Detect which cell encompasses the target text, then output its (x, y) center coordinate. 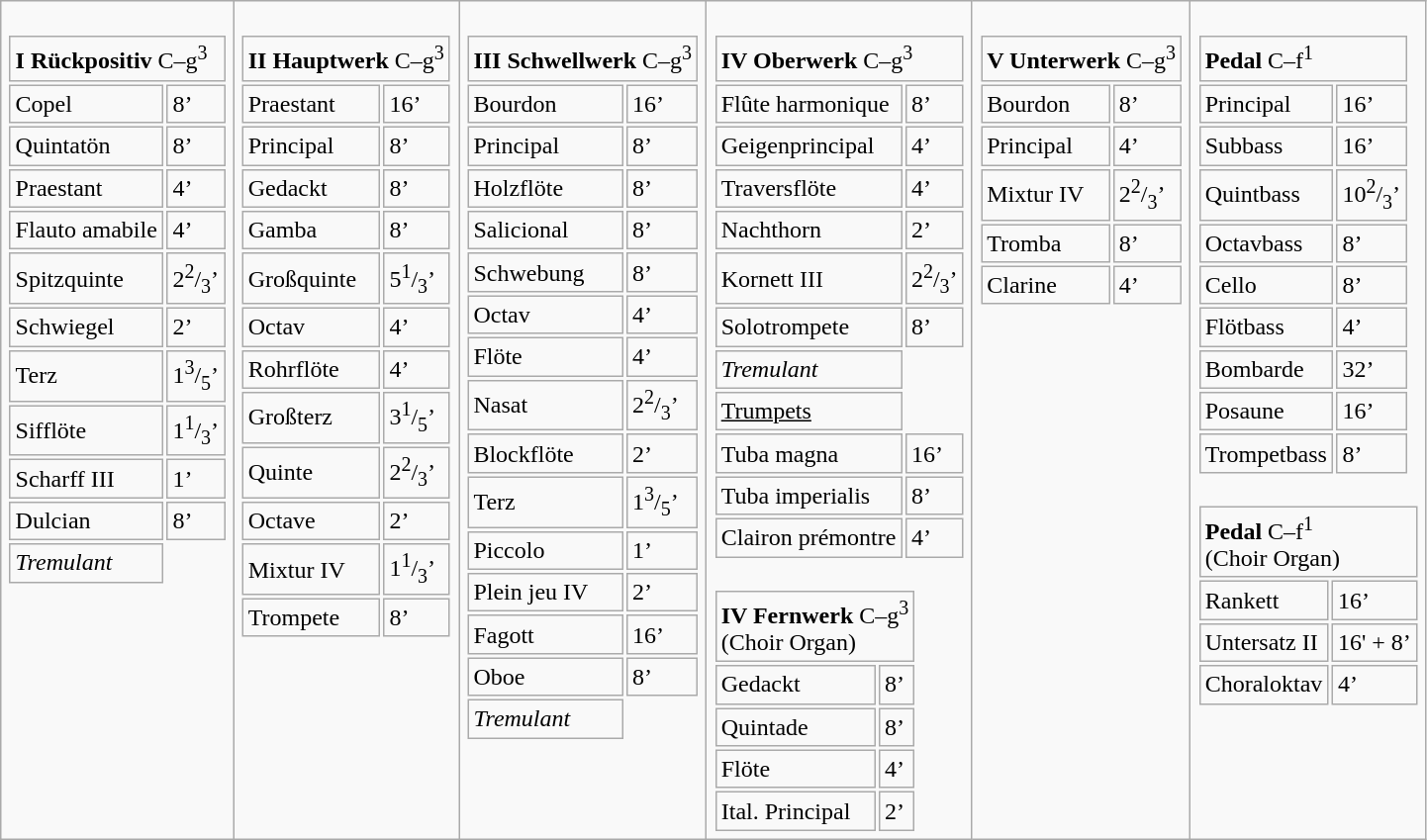
Großquinte (311, 279)
51/3’ (417, 279)
31/5’ (417, 418)
Trompetbass (1266, 454)
Quintatön (86, 146)
Quintade (795, 727)
Clarine (1045, 285)
Subbass (1266, 146)
Tuba magna (808, 454)
Pedal C–f1 (Choir Organ) (1308, 542)
Quinte (311, 472)
Großterz (311, 418)
Quintbass (1266, 194)
Posaune (1266, 412)
Rankett (1263, 601)
Untersatz II (1263, 643)
Salicional (545, 231)
Rohrflöte (311, 369)
Tuba imperialis (808, 496)
Scharff III (86, 479)
Blockflöte (545, 454)
Schwebung (545, 273)
Bombarde (1266, 369)
Flauto amabile (86, 231)
Sifflöte (86, 430)
V Unterwerk C–g3 Bourdon 8’ Principal 4’ Mixtur IV 22/3’ Tromba 8’ Clarine 4’ (1081, 420)
Nasat (545, 405)
Ital. Principal (795, 811)
Flûte harmonique (808, 104)
IV Fernwerk C–g3 (Choir Organ) (814, 625)
V Unterwerk C–g3 (1081, 58)
Cello (1266, 285)
Solotrompete (808, 327)
Octavbass (1266, 243)
Dulcian (86, 521)
Trumpets (808, 412)
102/3’ (1372, 194)
Fagott (545, 635)
Oboe (545, 677)
Nachthorn (808, 231)
16' + 8’ (1375, 643)
Spitzquinte (86, 279)
Choraloktav (1263, 685)
Holzflöte (545, 188)
I Rückpositiv C–g3 (117, 58)
Pedal C–f1 (1302, 58)
Geigenprincipal (808, 146)
Traversflöte (808, 188)
IV Oberwerk C–g3 (839, 58)
Plein jeu IV (545, 593)
Trompete (311, 618)
Schwiegel (86, 327)
Copel (86, 104)
Piccolo (545, 551)
II Hauptwerk C–g3 (346, 58)
Tromba (1045, 243)
32’ (1372, 369)
Flötbass (1266, 327)
Octave (311, 521)
Kornett III (808, 279)
III Schwellwerk C–g3 (582, 58)
Clairon prémontre (808, 538)
Gamba (311, 231)
